Extract the [x, y] coordinate from the center of the cell holding the provided text.  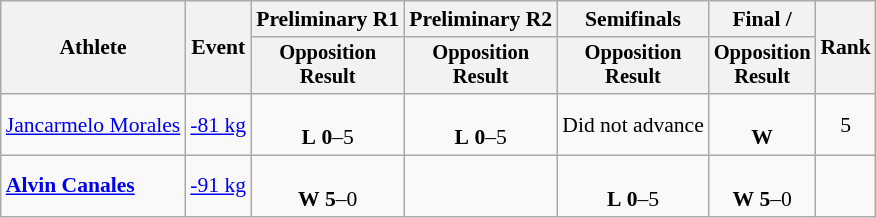
Preliminary R2 [480, 19]
W [762, 124]
Did not advance [633, 124]
Semifinals [633, 19]
-81 kg [218, 124]
Alvin Canales [94, 186]
Preliminary R1 [328, 19]
Final / [762, 19]
Athlete [94, 48]
-91 kg [218, 186]
Event [218, 48]
Jancarmelo Morales [94, 124]
5 [846, 124]
Rank [846, 48]
